Pinpoint the cell where the given text exists, returning its [x, y] midpoint coordinate. 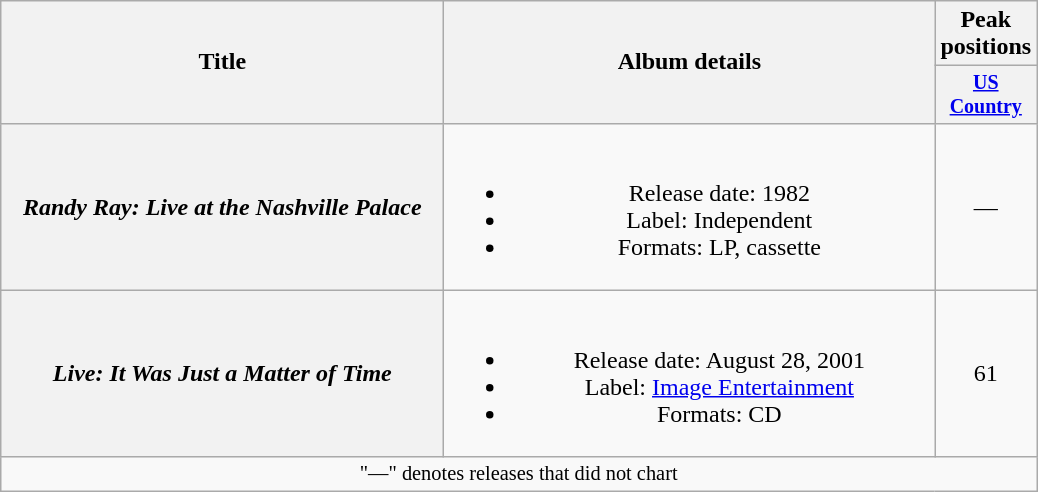
Release date: 1982Label: IndependentFormats: LP, cassette [690, 206]
61 [986, 374]
"—" denotes releases that did not chart [519, 474]
Album details [690, 62]
Peak positions [986, 34]
— [986, 206]
Randy Ray: Live at the Nashville Palace [222, 206]
US Country [986, 94]
Live: It Was Just a Matter of Time [222, 374]
Release date: August 28, 2001Label: Image EntertainmentFormats: CD [690, 374]
Title [222, 62]
